Identify which cell holds the provided text, then report its [X, Y] central coordinate. 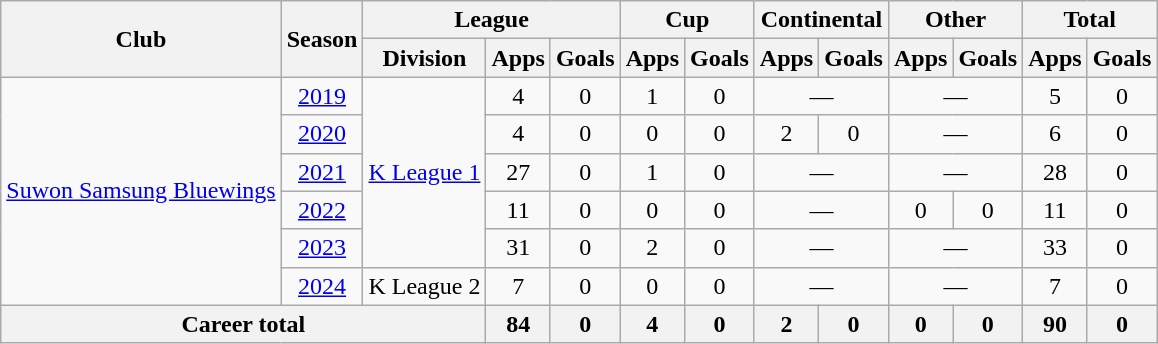
5 [1055, 96]
Total [1090, 20]
K League 2 [424, 286]
K League 1 [424, 172]
2020 [322, 134]
Cup [687, 20]
Career total [244, 324]
Suwon Samsung Bluewings [141, 191]
Division [424, 58]
Continental [821, 20]
2022 [322, 210]
2023 [322, 248]
84 [518, 324]
Season [322, 39]
33 [1055, 248]
2019 [322, 96]
Other [955, 20]
31 [518, 248]
6 [1055, 134]
90 [1055, 324]
2024 [322, 286]
Club [141, 39]
2021 [322, 172]
League [492, 20]
28 [1055, 172]
27 [518, 172]
